Detect which cell encompasses the target text, then output its [X, Y] center coordinate. 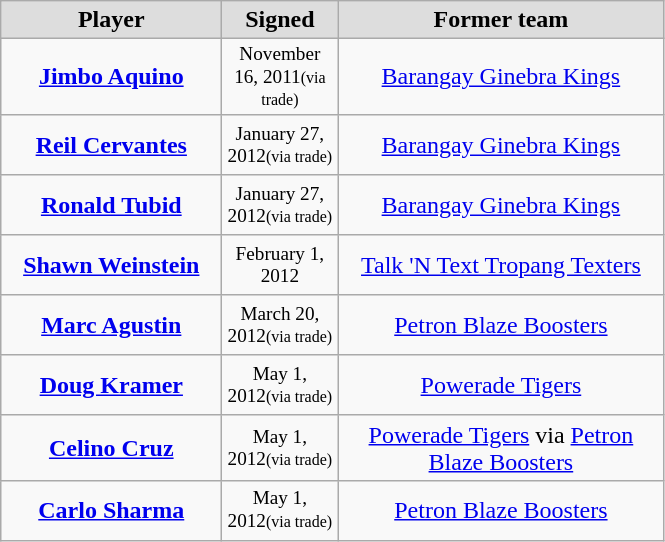
Shawn Weinstein [112, 265]
Talk 'N Text Tropang Texters [501, 265]
Celino Cruz [112, 448]
March 20, 2012(via trade) [280, 325]
Player [112, 20]
Powerade Tigers [501, 385]
Powerade Tigers via Petron Blaze Boosters [501, 448]
February 1, 2012 [280, 265]
Doug Kramer [112, 385]
Carlo Sharma [112, 511]
Signed [280, 20]
Reil Cervantes [112, 145]
November 16, 2011(via trade) [280, 78]
Marc Agustin [112, 325]
Former team [501, 20]
Ronald Tubid [112, 205]
Jimbo Aquino [112, 78]
